Output the (x, y) coordinate of the center of the cell containing the given text.  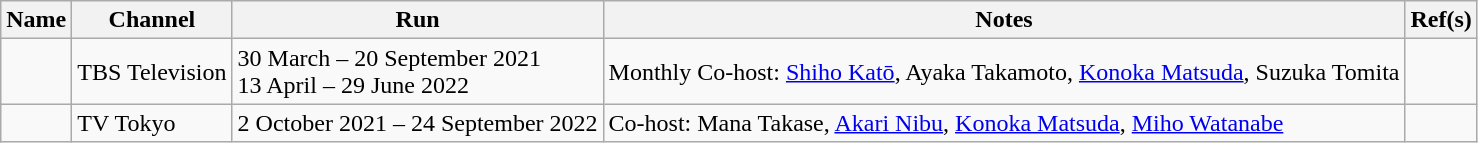
Run (418, 20)
Notes (1004, 20)
Monthly Co-host: Shiho Katō, Ayaka Takamoto, Konoka Matsuda, Suzuka Tomita (1004, 72)
TV Tokyo (152, 123)
Channel (152, 20)
Co-host: Mana Takase, Akari Nibu, Konoka Matsuda, Miho Watanabe (1004, 123)
30 March – 20 September 202113 April – 29 June 2022 (418, 72)
2 October 2021 – 24 September 2022 (418, 123)
Ref(s) (1441, 20)
Name (36, 20)
TBS Television (152, 72)
